Provide the [X, Y] coordinate of the cell's center where the given text is located.  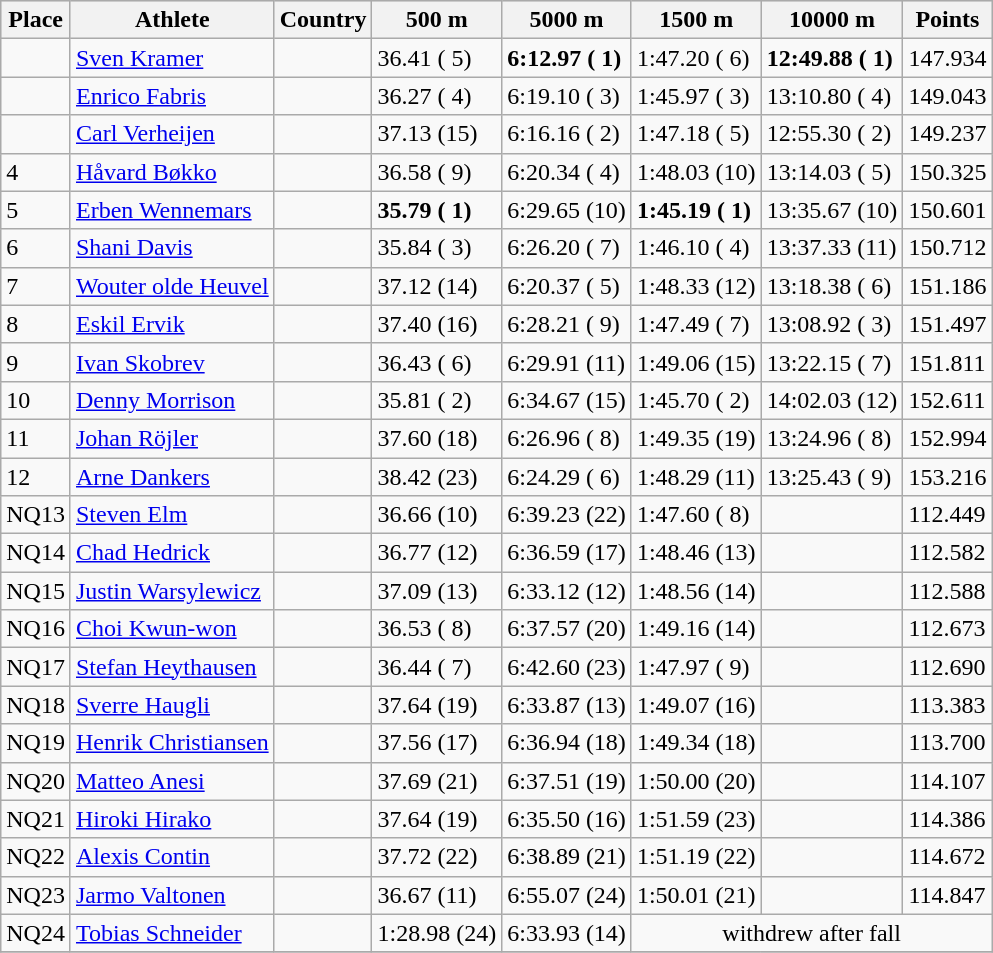
6:37.57 (20) [567, 629]
36.67 (11) [437, 895]
1500 m [696, 20]
13:18.38 ( 6) [832, 286]
13:10.80 ( 4) [832, 96]
13:35.67 (10) [832, 210]
Arne Dankers [172, 477]
6:55.07 (24) [567, 895]
149.043 [948, 96]
Justin Warsylewicz [172, 591]
4 [36, 172]
35.81 ( 2) [437, 400]
NQ16 [36, 629]
1:47.18 ( 5) [696, 134]
1:48.33 (12) [696, 286]
113.383 [948, 705]
Håvard Bøkko [172, 172]
NQ15 [36, 591]
6:36.59 (17) [567, 553]
11 [36, 438]
112.588 [948, 591]
Jarmo Valtonen [172, 895]
NQ14 [36, 553]
6:26.20 ( 7) [567, 248]
500 m [437, 20]
152.994 [948, 438]
36.53 ( 8) [437, 629]
6:28.21 ( 9) [567, 324]
Tobias Schneider [172, 933]
112.690 [948, 667]
Athlete [172, 20]
Steven Elm [172, 515]
151.811 [948, 362]
Henrik Christiansen [172, 743]
37.72 (22) [437, 857]
151.497 [948, 324]
1:51.19 (22) [696, 857]
6:19.10 ( 3) [567, 96]
5000 m [567, 20]
1:48.46 (13) [696, 553]
Hiroki Hirako [172, 819]
6:12.97 ( 1) [567, 58]
14:02.03 (12) [832, 400]
6:33.93 (14) [567, 933]
Carl Verheijen [172, 134]
6:34.67 (15) [567, 400]
10000 m [832, 20]
36.58 ( 9) [437, 172]
150.325 [948, 172]
1:45.19 ( 1) [696, 210]
1:48.03 (10) [696, 172]
1:47.20 ( 6) [696, 58]
1:45.97 ( 3) [696, 96]
Ivan Skobrev [172, 362]
Wouter olde Heuvel [172, 286]
Alexis Contin [172, 857]
Sverre Haugli [172, 705]
1:51.59 (23) [696, 819]
13:25.43 ( 9) [832, 477]
Shani Davis [172, 248]
Stefan Heythausen [172, 667]
6:35.50 (16) [567, 819]
Erben Wennemars [172, 210]
NQ23 [36, 895]
6:33.87 (13) [567, 705]
114.107 [948, 781]
Country [323, 20]
1:49.06 (15) [696, 362]
1:49.34 (18) [696, 743]
NQ18 [36, 705]
6:42.60 (23) [567, 667]
1:48.56 (14) [696, 591]
37.13 (15) [437, 134]
NQ24 [36, 933]
6:29.65 (10) [567, 210]
6 [36, 248]
6:20.37 ( 5) [567, 286]
1:28.98 (24) [437, 933]
NQ22 [36, 857]
36.41 ( 5) [437, 58]
6:20.34 ( 4) [567, 172]
9 [36, 362]
8 [36, 324]
153.216 [948, 477]
Enrico Fabris [172, 96]
13:37.33 (11) [832, 248]
1:48.29 (11) [696, 477]
36.44 ( 7) [437, 667]
152.611 [948, 400]
6:26.96 ( 8) [567, 438]
1:47.49 ( 7) [696, 324]
36.43 ( 6) [437, 362]
37.60 (18) [437, 438]
Place [36, 20]
7 [36, 286]
6:39.23 (22) [567, 515]
35.79 ( 1) [437, 210]
1:50.01 (21) [696, 895]
1:50.00 (20) [696, 781]
NQ21 [36, 819]
Eskil Ervik [172, 324]
147.934 [948, 58]
NQ13 [36, 515]
37.40 (16) [437, 324]
37.56 (17) [437, 743]
Chad Hedrick [172, 553]
Sven Kramer [172, 58]
13:22.15 ( 7) [832, 362]
10 [36, 400]
1:49.07 (16) [696, 705]
114.672 [948, 857]
6:33.12 (12) [567, 591]
Johan Röjler [172, 438]
Points [948, 20]
1:45.70 ( 2) [696, 400]
5 [36, 210]
12 [36, 477]
12:55.30 ( 2) [832, 134]
6:36.94 (18) [567, 743]
6:37.51 (19) [567, 781]
Choi Kwun-won [172, 629]
35.84 ( 3) [437, 248]
36.27 ( 4) [437, 96]
NQ17 [36, 667]
150.601 [948, 210]
112.673 [948, 629]
13:14.03 ( 5) [832, 172]
36.66 (10) [437, 515]
1:49.35 (19) [696, 438]
13:08.92 ( 3) [832, 324]
114.847 [948, 895]
38.42 (23) [437, 477]
113.700 [948, 743]
6:16.16 ( 2) [567, 134]
withdrew after fall [812, 933]
6:38.89 (21) [567, 857]
151.186 [948, 286]
1:49.16 (14) [696, 629]
Matteo Anesi [172, 781]
1:47.97 ( 9) [696, 667]
1:47.60 ( 8) [696, 515]
36.77 (12) [437, 553]
114.386 [948, 819]
6:29.91 (11) [567, 362]
112.449 [948, 515]
12:49.88 ( 1) [832, 58]
37.09 (13) [437, 591]
37.69 (21) [437, 781]
NQ20 [36, 781]
149.237 [948, 134]
NQ19 [36, 743]
13:24.96 ( 8) [832, 438]
112.582 [948, 553]
Denny Morrison [172, 400]
6:24.29 ( 6) [567, 477]
1:46.10 ( 4) [696, 248]
37.12 (14) [437, 286]
150.712 [948, 248]
